Find where the given text appears and provide that cell's center as [x, y] coordinate. 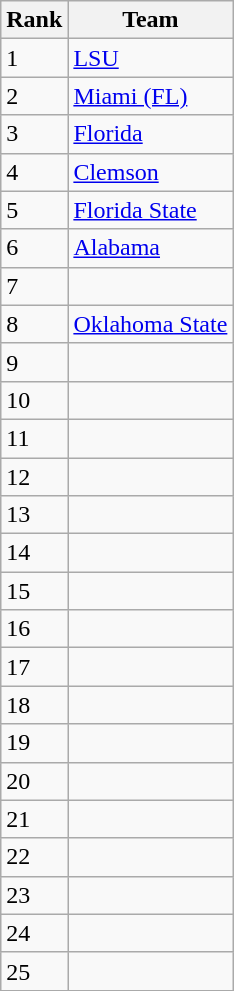
Oklahoma State [150, 324]
7 [34, 286]
21 [34, 819]
1 [34, 58]
22 [34, 857]
25 [34, 971]
23 [34, 895]
Team [150, 20]
Miami (FL) [150, 96]
2 [34, 96]
Clemson [150, 172]
Rank [34, 20]
15 [34, 591]
10 [34, 400]
24 [34, 933]
Alabama [150, 248]
13 [34, 515]
6 [34, 248]
11 [34, 438]
9 [34, 362]
8 [34, 324]
5 [34, 210]
Florida [150, 134]
20 [34, 781]
17 [34, 667]
4 [34, 172]
14 [34, 553]
19 [34, 743]
LSU [150, 58]
Florida State [150, 210]
16 [34, 629]
18 [34, 705]
12 [34, 477]
3 [34, 134]
